Output the (x, y) coordinate of the center of the cell containing the given text.  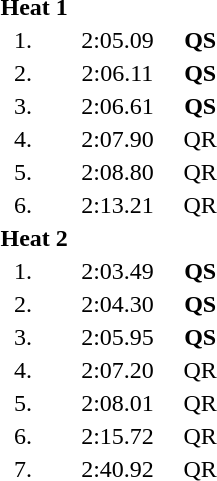
2:05.09 (118, 40)
2:04.30 (118, 304)
2:15.72 (118, 436)
2:13.21 (118, 205)
2:03.49 (118, 271)
2:06.11 (118, 73)
2:05.95 (118, 337)
2:07.90 (118, 139)
2:06.61 (118, 106)
2:08.01 (118, 403)
2:07.20 (118, 370)
2:08.80 (118, 172)
